Find where the given text appears and provide that cell's center as [X, Y] coordinate. 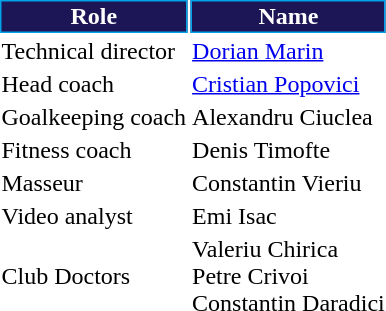
Goalkeeping coach [94, 117]
Fitness coach [94, 150]
Head coach [94, 84]
Masseur [94, 183]
Technical director [94, 51]
Video analyst [94, 216]
Role [94, 16]
